For the text-containing cell, return its midpoint in [x, y] coordinate format. 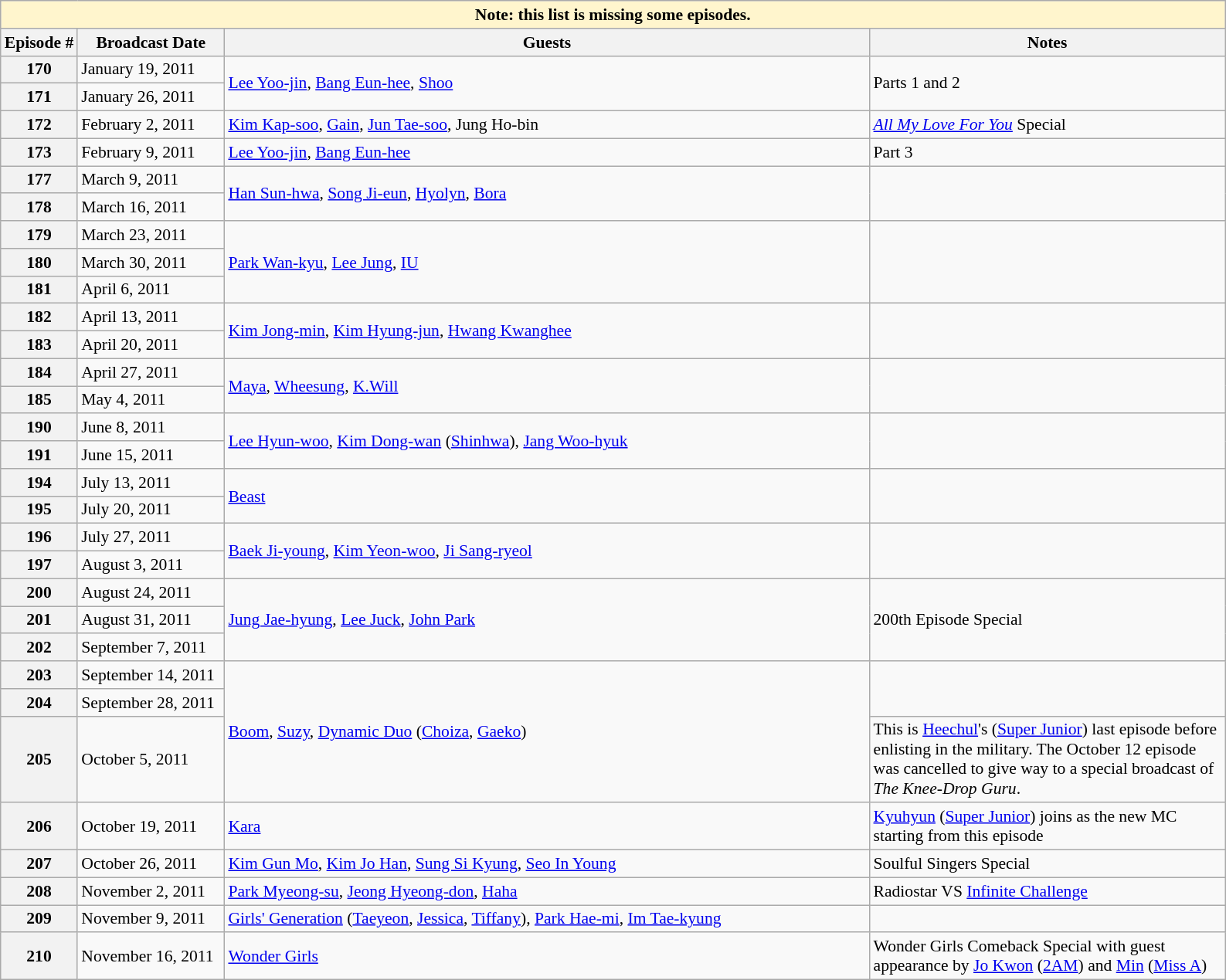
November 9, 2011 [151, 919]
September 28, 2011 [151, 703]
April 20, 2011 [151, 345]
197 [39, 565]
Parts 1 and 2 [1048, 83]
Kyuhyun (Super Junior) joins as the new MC starting from this episode [1048, 826]
207 [39, 864]
February 2, 2011 [151, 125]
Kim Gun Mo, Kim Jo Han, Sung Si Kyung, Seo In Young [547, 864]
Park Myeong-su, Jeong Hyeong-don, Haha [547, 891]
200th Episode Special [1048, 619]
Maya, Wheesung, K.Will [547, 386]
June 15, 2011 [151, 455]
Broadcast Date [151, 42]
March 9, 2011 [151, 180]
205 [39, 759]
September 7, 2011 [151, 648]
183 [39, 345]
January 19, 2011 [151, 70]
Soulful Singers Special [1048, 864]
209 [39, 919]
March 16, 2011 [151, 208]
172 [39, 125]
Han Sun-hwa, Song Ji-eun, Hyolyn, Bora [547, 193]
181 [39, 290]
177 [39, 180]
Jung Jae-hyung, Lee Juck, John Park [547, 619]
Kara [547, 826]
190 [39, 428]
April 27, 2011 [151, 372]
206 [39, 826]
October 26, 2011 [151, 864]
191 [39, 455]
March 30, 2011 [151, 263]
202 [39, 648]
August 31, 2011 [151, 620]
201 [39, 620]
200 [39, 592]
Lee Yoo-jin, Bang Eun-hee, Shoo [547, 83]
208 [39, 891]
April 13, 2011 [151, 317]
August 24, 2011 [151, 592]
September 14, 2011 [151, 675]
November 16, 2011 [151, 956]
October 5, 2011 [151, 759]
173 [39, 152]
Park Wan-kyu, Lee Jung, IU [547, 263]
178 [39, 208]
March 23, 2011 [151, 235]
February 9, 2011 [151, 152]
170 [39, 70]
196 [39, 537]
185 [39, 400]
Note: this list is missing some episodes. [613, 15]
April 6, 2011 [151, 290]
180 [39, 263]
July 20, 2011 [151, 510]
Lee Yoo-jin, Bang Eun-hee [547, 152]
Part 3 [1048, 152]
May 4, 2011 [151, 400]
171 [39, 97]
Girls' Generation (Taeyeon, Jessica, Tiffany), Park Hae-mi, Im Tae-kyung [547, 919]
210 [39, 956]
Radiostar VS Infinite Challenge [1048, 891]
August 3, 2011 [151, 565]
June 8, 2011 [151, 428]
204 [39, 703]
October 19, 2011 [151, 826]
July 13, 2011 [151, 483]
195 [39, 510]
Kim Jong-min, Kim Hyung-jun, Hwang Kwanghee [547, 331]
182 [39, 317]
Wonder Girls Comeback Special with guest appearance by Jo Kwon (2AM) and Min (Miss A) [1048, 956]
Beast [547, 496]
203 [39, 675]
Kim Kap-soo, Gain, Jun Tae-soo, Jung Ho-bin [547, 125]
194 [39, 483]
July 27, 2011 [151, 537]
Boom, Suzy, Dynamic Duo (Choiza, Gaeko) [547, 732]
Wonder Girls [547, 956]
All My Love For You Special [1048, 125]
Guests [547, 42]
Baek Ji-young, Kim Yeon-woo, Ji Sang-ryeol [547, 551]
November 2, 2011 [151, 891]
January 26, 2011 [151, 97]
Lee Hyun-woo, Kim Dong-wan (Shinhwa), Jang Woo-hyuk [547, 442]
179 [39, 235]
Notes [1048, 42]
184 [39, 372]
Episode # [39, 42]
